Identify which cell holds the provided text, then report its (x, y) central coordinate. 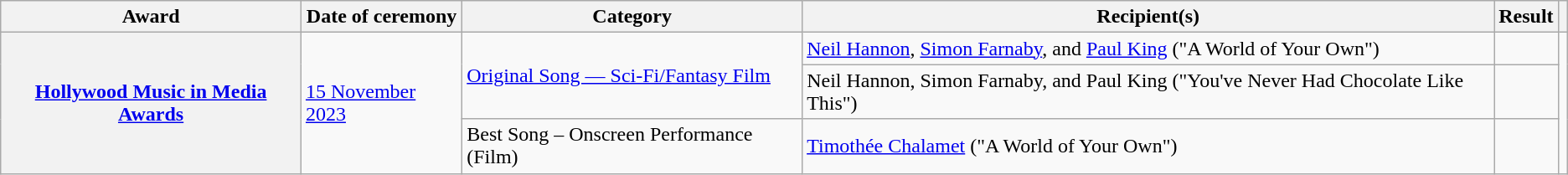
Neil Hannon, Simon Farnaby, and Paul King ("You've Never Had Chocolate Like This") (1148, 92)
Best Song – Onscreen Performance (Film) (632, 146)
Result (1526, 17)
Award (151, 17)
Category (632, 17)
Timothée Chalamet ("A World of Your Own") (1148, 146)
Hollywood Music in Media Awards (151, 103)
Recipient(s) (1148, 17)
Date of ceremony (381, 17)
Neil Hannon, Simon Farnaby, and Paul King ("A World of Your Own") (1148, 49)
15 November 2023 (381, 103)
Original Song — Sci-Fi/Fantasy Film (632, 75)
